Return the (x, y) coordinate for the center point of the cell that contains the specified text.  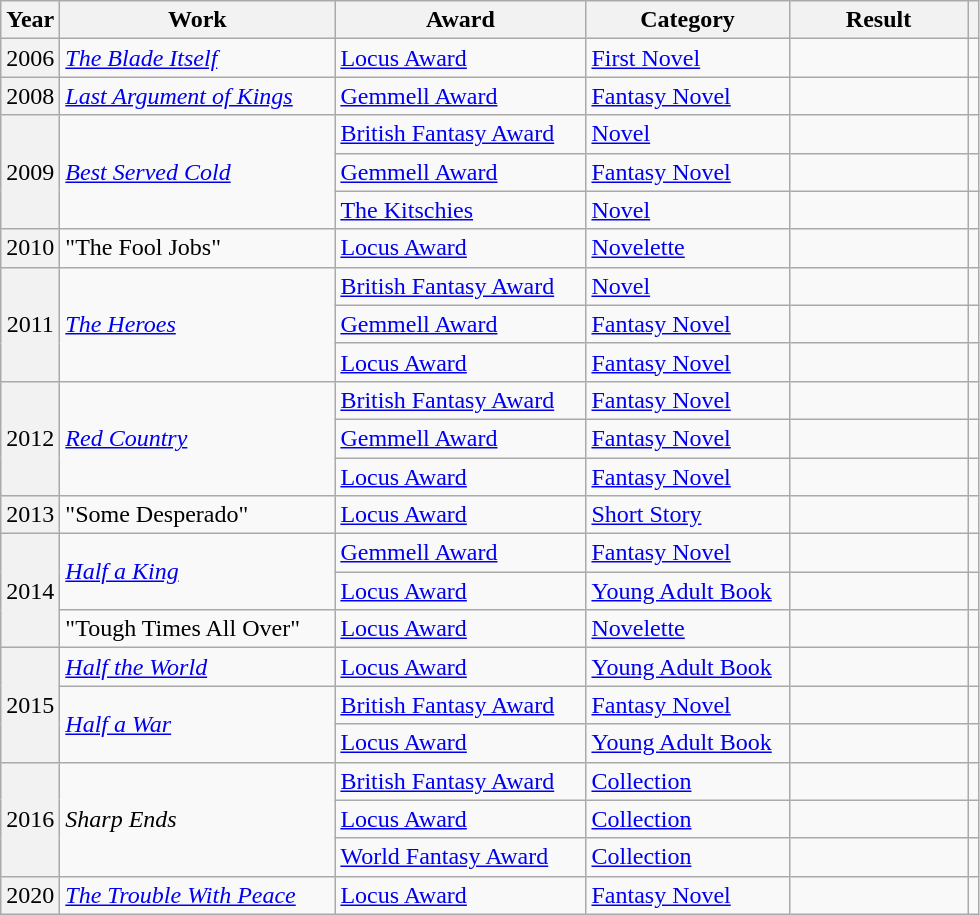
"Some Desperado" (198, 515)
2015 (30, 705)
2006 (30, 58)
The Heroes (198, 324)
Award (460, 20)
Sharp Ends (198, 819)
2012 (30, 438)
2008 (30, 96)
2013 (30, 515)
World Fantasy Award (460, 857)
Year (30, 20)
Category (688, 20)
Last Argument of Kings (198, 96)
"Tough Times All Over" (198, 629)
The Kitschies (460, 210)
Half a King (198, 572)
The Trouble With Peace (198, 895)
Short Story (688, 515)
Half the World (198, 667)
Result (878, 20)
2011 (30, 324)
Work (198, 20)
2016 (30, 819)
Red Country (198, 438)
2014 (30, 591)
The Blade Itself (198, 58)
2009 (30, 172)
Half a War (198, 724)
Best Served Cold (198, 172)
2020 (30, 895)
2010 (30, 248)
First Novel (688, 58)
"The Fool Jobs" (198, 248)
